Find where the given text appears and provide that cell's center as [x, y] coordinate. 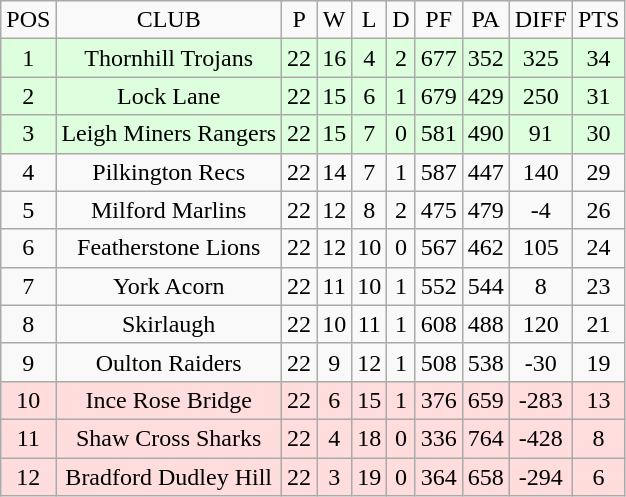
-30 [540, 362]
538 [486, 362]
490 [486, 134]
679 [438, 96]
Shaw Cross Sharks [169, 438]
13 [598, 400]
-428 [540, 438]
5 [28, 210]
475 [438, 210]
140 [540, 172]
D [401, 20]
429 [486, 96]
462 [486, 248]
488 [486, 324]
Thornhill Trojans [169, 58]
91 [540, 134]
18 [370, 438]
567 [438, 248]
Featherstone Lions [169, 248]
21 [598, 324]
479 [486, 210]
447 [486, 172]
-283 [540, 400]
Lock Lane [169, 96]
120 [540, 324]
Ince Rose Bridge [169, 400]
587 [438, 172]
L [370, 20]
26 [598, 210]
Milford Marlins [169, 210]
Skirlaugh [169, 324]
352 [486, 58]
CLUB [169, 20]
PTS [598, 20]
Pilkington Recs [169, 172]
-4 [540, 210]
552 [438, 286]
Bradford Dudley Hill [169, 477]
581 [438, 134]
105 [540, 248]
23 [598, 286]
29 [598, 172]
14 [334, 172]
-294 [540, 477]
659 [486, 400]
364 [438, 477]
P [300, 20]
Oulton Raiders [169, 362]
376 [438, 400]
325 [540, 58]
658 [486, 477]
31 [598, 96]
16 [334, 58]
250 [540, 96]
PA [486, 20]
York Acorn [169, 286]
608 [438, 324]
POS [28, 20]
34 [598, 58]
DIFF [540, 20]
W [334, 20]
764 [486, 438]
PF [438, 20]
24 [598, 248]
336 [438, 438]
508 [438, 362]
30 [598, 134]
Leigh Miners Rangers [169, 134]
677 [438, 58]
544 [486, 286]
